Detect which cell encompasses the target text, then output its (X, Y) center coordinate. 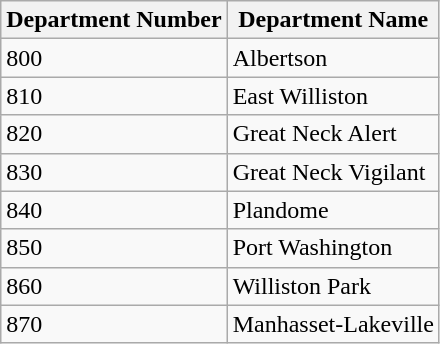
870 (114, 324)
East Williston (333, 96)
Williston Park (333, 286)
860 (114, 286)
840 (114, 210)
Manhasset-Lakeville (333, 324)
Department Name (333, 20)
Great Neck Alert (333, 134)
Port Washington (333, 248)
Plandome (333, 210)
Great Neck Vigilant (333, 172)
830 (114, 172)
810 (114, 96)
850 (114, 248)
Department Number (114, 20)
820 (114, 134)
Albertson (333, 58)
800 (114, 58)
